For the text-containing cell, return its midpoint in [X, Y] coordinate format. 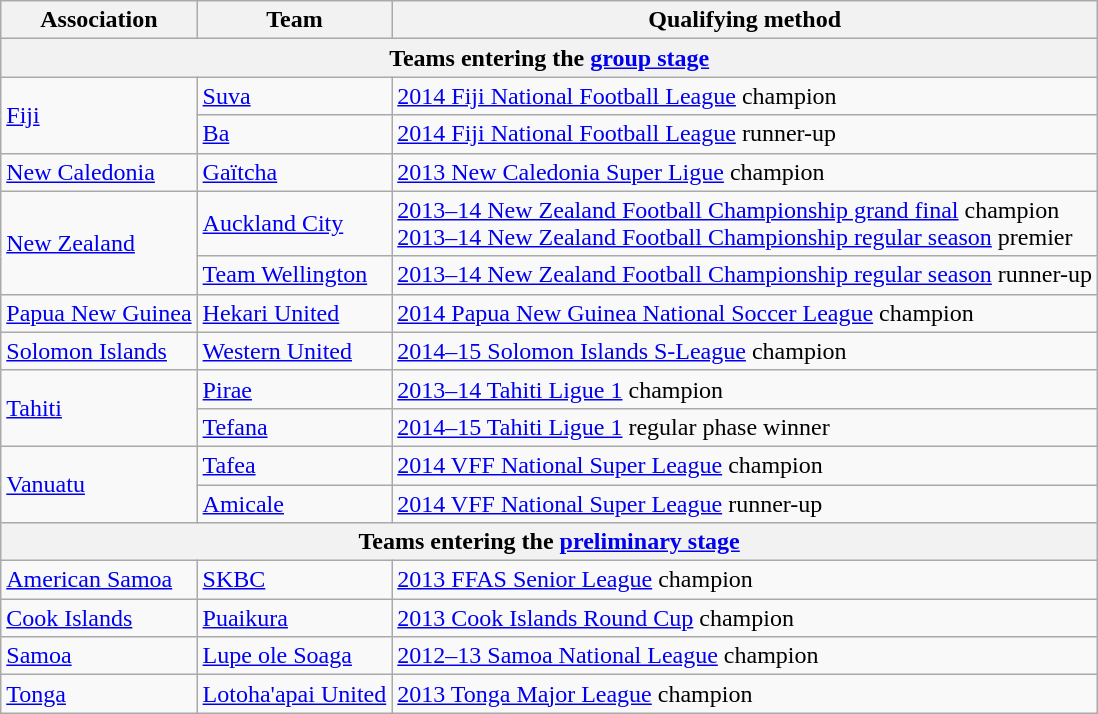
Team Wellington [294, 275]
Gaïtcha [294, 172]
Puaikura [294, 618]
Tonga [99, 694]
Team [294, 20]
Vanuatu [99, 484]
Teams entering the preliminary stage [550, 542]
2013 FFAS Senior League champion [745, 580]
Teams entering the group stage [550, 58]
2014 Papua New Guinea National Soccer League champion [745, 313]
American Samoa [99, 580]
Papua New Guinea [99, 313]
Samoa [99, 656]
Suva [294, 96]
Tefana [294, 427]
2013 New Caledonia Super Ligue champion [745, 172]
2014 Fiji National Football League champion [745, 96]
Cook Islands [99, 618]
New Zealand [99, 242]
Qualifying method [745, 20]
2013 Tonga Major League champion [745, 694]
Fiji [99, 115]
Association [99, 20]
2013–14 Tahiti Ligue 1 champion [745, 389]
2014 VFF National Super League runner-up [745, 503]
2014 VFF National Super League champion [745, 465]
New Caledonia [99, 172]
Amicale [294, 503]
2014–15 Tahiti Ligue 1 regular phase winner [745, 427]
2013–14 New Zealand Football Championship regular season runner-up [745, 275]
Auckland City [294, 224]
Pirae [294, 389]
SKBC [294, 580]
2014 Fiji National Football League runner-up [745, 134]
Lupe ole Soaga [294, 656]
Hekari United [294, 313]
Ba [294, 134]
Lotoha'apai United [294, 694]
Solomon Islands [99, 351]
Western United [294, 351]
2014–15 Solomon Islands S-League champion [745, 351]
Tahiti [99, 408]
2013 Cook Islands Round Cup champion [745, 618]
2012–13 Samoa National League champion [745, 656]
Tafea [294, 465]
2013–14 New Zealand Football Championship grand final champion2013–14 New Zealand Football Championship regular season premier [745, 224]
